Locate the cell with the specified text and output its [x, y] center coordinate. 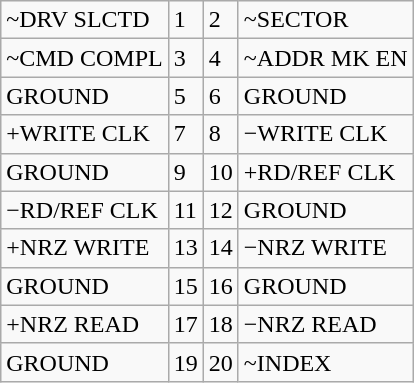
18 [220, 324]
7 [186, 134]
13 [186, 248]
~ADDR MK EN [326, 58]
1 [186, 20]
15 [186, 286]
~CMD COMPL [84, 58]
12 [220, 210]
4 [220, 58]
5 [186, 96]
−NRZ WRITE [326, 248]
9 [186, 172]
−NRZ READ [326, 324]
19 [186, 362]
−RD/REF CLK [84, 210]
11 [186, 210]
+WRITE CLK [84, 134]
6 [220, 96]
17 [186, 324]
2 [220, 20]
~DRV SLCTD [84, 20]
+NRZ WRITE [84, 248]
3 [186, 58]
8 [220, 134]
−WRITE CLK [326, 134]
~INDEX [326, 362]
+NRZ READ [84, 324]
20 [220, 362]
~SECTOR [326, 20]
+RD/REF CLK [326, 172]
10 [220, 172]
16 [220, 286]
14 [220, 248]
